Find where the given text appears and provide that cell's center as (x, y) coordinate. 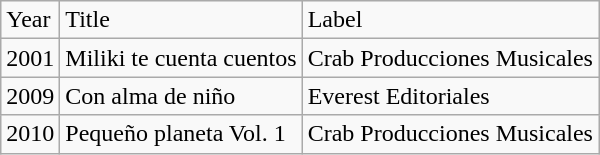
Year (30, 20)
Pequeño planeta Vol. 1 (181, 134)
2009 (30, 96)
Title (181, 20)
Everest Editoriales (450, 96)
2001 (30, 58)
Label (450, 20)
Con alma de niño (181, 96)
2010 (30, 134)
Miliki te cuenta cuentos (181, 58)
